Search for the cell housing the specified text and yield its (X, Y) center coordinate. 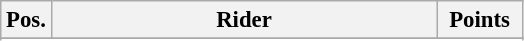
Points (480, 20)
Rider (244, 20)
Pos. (26, 20)
